Output the (x, y) coordinate of the center of the cell containing the given text.  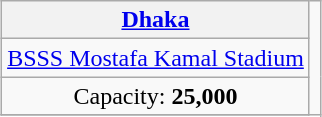
BSSS Mostafa Kamal Stadium (156, 58)
Capacity: 25,000 (156, 96)
Dhaka (156, 20)
